For the text-containing cell, return its midpoint in (x, y) coordinate format. 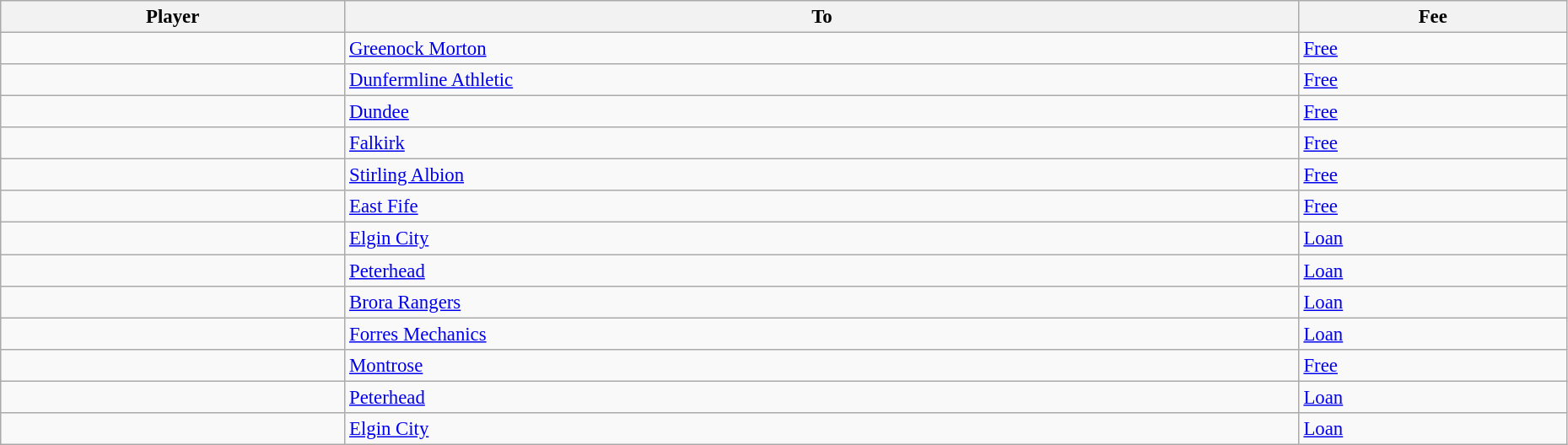
Forres Mechanics (822, 334)
Dunfermline Athletic (822, 80)
Brora Rangers (822, 302)
Montrose (822, 365)
Fee (1432, 17)
Greenock Morton (822, 49)
Dundee (822, 112)
East Fife (822, 206)
Falkirk (822, 143)
To (822, 17)
Player (173, 17)
Stirling Albion (822, 175)
